For the text-containing cell, return its midpoint in (x, y) coordinate format. 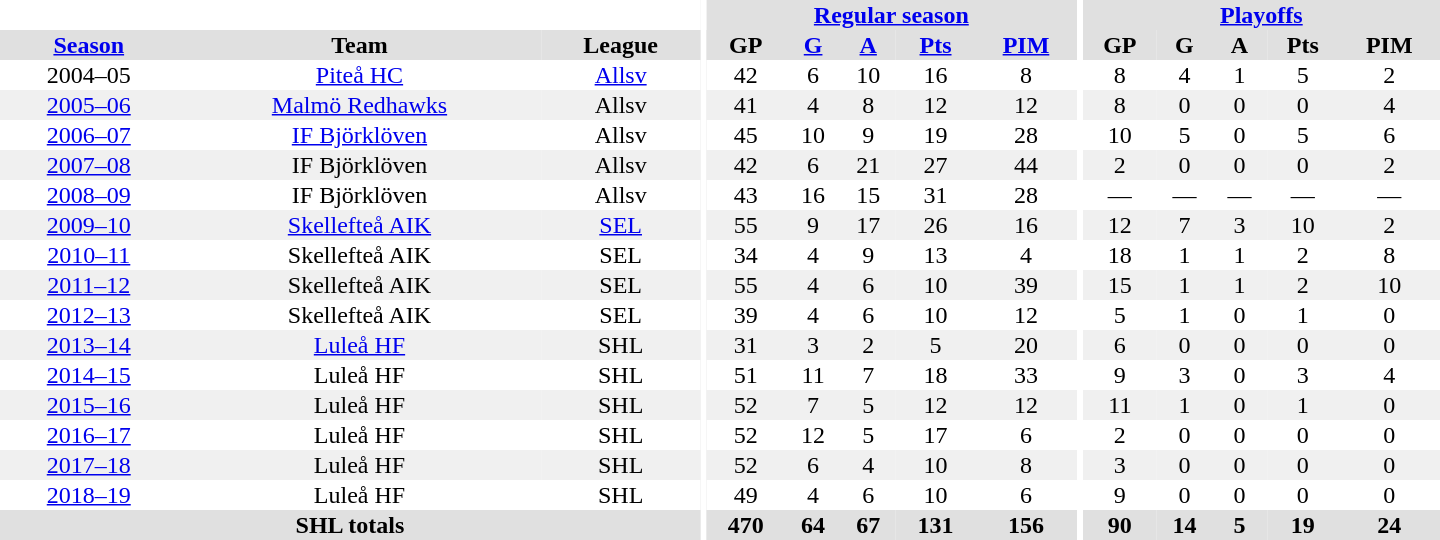
2015–16 (89, 405)
26 (936, 225)
SHL totals (350, 525)
2014–15 (89, 375)
2006–07 (89, 135)
67 (868, 525)
33 (1026, 375)
Regular season (892, 15)
2011–12 (89, 285)
14 (1184, 525)
41 (746, 105)
2018–19 (89, 495)
2007–08 (89, 165)
64 (814, 525)
13 (936, 255)
2012–13 (89, 315)
24 (1389, 525)
2004–05 (89, 75)
34 (746, 255)
45 (746, 135)
49 (746, 495)
Team (360, 45)
27 (936, 165)
51 (746, 375)
Playoffs (1262, 15)
2008–09 (89, 195)
90 (1120, 525)
2010–11 (89, 255)
Season (89, 45)
2013–14 (89, 345)
2017–18 (89, 465)
20 (1026, 345)
156 (1026, 525)
43 (746, 195)
Piteå HC (360, 75)
21 (868, 165)
470 (746, 525)
44 (1026, 165)
Malmö Redhawks (360, 105)
2005–06 (89, 105)
2009–10 (89, 225)
League (620, 45)
131 (936, 525)
2016–17 (89, 435)
